Locate the cell with the specified text and output its [x, y] center coordinate. 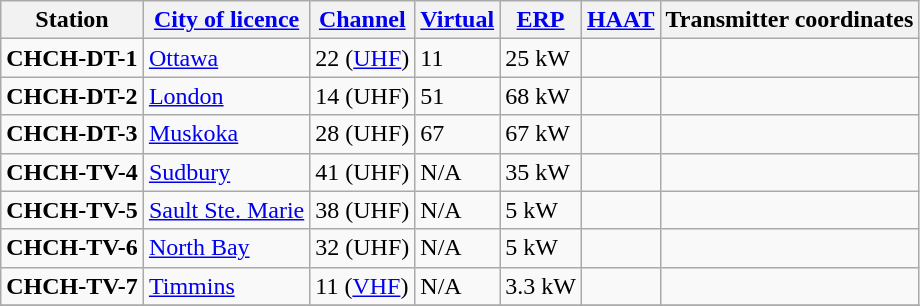
Muskoka [226, 134]
3.3 kW [541, 286]
51 [458, 96]
67 [458, 134]
North Bay [226, 248]
Channel [362, 20]
Transmitter coordinates [790, 20]
14 (UHF) [362, 96]
HAAT [620, 20]
CHCH-DT-1 [72, 58]
CHCH-TV-6 [72, 248]
Station [72, 20]
CHCH-TV-4 [72, 172]
25 kW [541, 58]
CHCH-TV-5 [72, 210]
CHCH-DT-3 [72, 134]
Virtual [458, 20]
38 (UHF) [362, 210]
22 (UHF) [362, 58]
Timmins [226, 286]
35 kW [541, 172]
City of licence [226, 20]
Sudbury [226, 172]
11 [458, 58]
68 kW [541, 96]
28 (UHF) [362, 134]
Sault Ste. Marie [226, 210]
11 (VHF) [362, 286]
CHCH-TV-7 [72, 286]
41 (UHF) [362, 172]
London [226, 96]
Ottawa [226, 58]
32 (UHF) [362, 248]
67 kW [541, 134]
CHCH-DT-2 [72, 96]
ERP [541, 20]
